Identify which cell holds the provided text, then report its (X, Y) central coordinate. 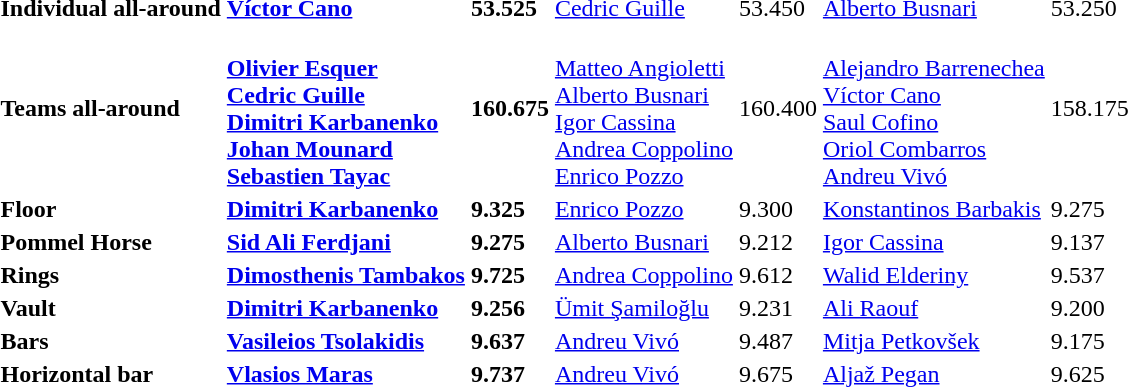
Igor Cassina (934, 242)
9.325 (510, 209)
Olivier EsquerCedric GuilleDimitri KarbanenkoJohan MounardSebastien Tayac (346, 108)
Alejandro BarrenecheaVíctor CanoSaul CofinoOriol CombarrosAndreu Vivó (934, 108)
Enrico Pozzo (644, 209)
160.400 (778, 108)
9.487 (778, 341)
Matteo AngiolettiAlberto BusnariIgor CassinaAndrea CoppolinoEnrico Pozzo (644, 108)
Ümit Şamiloğlu (644, 308)
Ali Raouf (934, 308)
Alberto Busnari (644, 242)
Walid Elderiny (934, 275)
9.231 (778, 308)
9.275 (510, 242)
9.637 (510, 341)
Vasileios Tsolakidis (346, 341)
9.612 (778, 275)
Konstantinos Barbakis (934, 209)
9.725 (510, 275)
160.675 (510, 108)
Andreu Vivó (644, 341)
Andrea Coppolino (644, 275)
9.212 (778, 242)
Mitja Petkovšek (934, 341)
9.300 (778, 209)
9.256 (510, 308)
Dimosthenis Tambakos (346, 275)
Sid Ali Ferdjani (346, 242)
